Pinpoint the cell where the given text exists, returning its (x, y) midpoint coordinate. 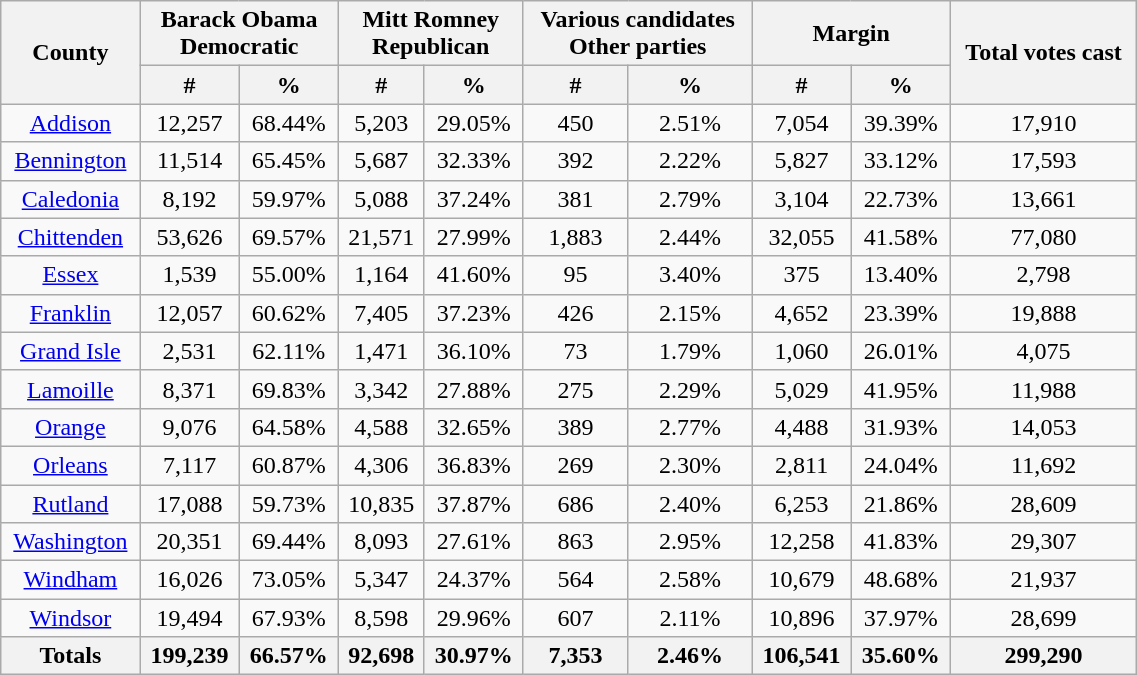
64.58% (288, 427)
375 (802, 275)
8,093 (381, 542)
12,257 (190, 123)
37.97% (900, 618)
2,798 (1044, 275)
73 (576, 351)
48.68% (900, 580)
41.58% (900, 237)
199,239 (190, 656)
59.97% (288, 199)
41.60% (474, 275)
Addison (70, 123)
Franklin (70, 313)
Essex (70, 275)
10,896 (802, 618)
92,698 (381, 656)
19,494 (190, 618)
5,827 (802, 161)
12,258 (802, 542)
21.86% (900, 503)
607 (576, 618)
2.95% (690, 542)
28,699 (1044, 618)
8,598 (381, 618)
37.24% (474, 199)
41.95% (900, 389)
564 (576, 580)
2,811 (802, 465)
Washington (70, 542)
3,342 (381, 389)
5,347 (381, 580)
4,588 (381, 427)
95 (576, 275)
426 (576, 313)
21,937 (1044, 580)
8,371 (190, 389)
32,055 (802, 237)
59.73% (288, 503)
31.93% (900, 427)
36.10% (474, 351)
2.40% (690, 503)
37.87% (474, 503)
2,531 (190, 351)
10,835 (381, 503)
69.83% (288, 389)
37.23% (474, 313)
11,514 (190, 161)
68.44% (288, 123)
3,104 (802, 199)
Margin (851, 34)
30.97% (474, 656)
2.77% (690, 427)
2.15% (690, 313)
Total votes cast (1044, 52)
73.05% (288, 580)
55.00% (288, 275)
Orange (70, 427)
2.51% (690, 123)
26.01% (900, 351)
23.39% (900, 313)
41.83% (900, 542)
Windham (70, 580)
7,353 (576, 656)
299,290 (1044, 656)
17,593 (1044, 161)
17,088 (190, 503)
60.87% (288, 465)
1,883 (576, 237)
7,405 (381, 313)
1.79% (690, 351)
20,351 (190, 542)
686 (576, 503)
863 (576, 542)
4,652 (802, 313)
5,687 (381, 161)
Mitt RomneyRepublican (430, 34)
29,307 (1044, 542)
4,488 (802, 427)
29.96% (474, 618)
269 (576, 465)
392 (576, 161)
389 (576, 427)
275 (576, 389)
Caledonia (70, 199)
1,471 (381, 351)
33.12% (900, 161)
2.11% (690, 618)
32.33% (474, 161)
2.58% (690, 580)
36.83% (474, 465)
28,609 (1044, 503)
17,910 (1044, 123)
13.40% (900, 275)
Various candidatesOther parties (638, 34)
Totals (70, 656)
5,088 (381, 199)
5,203 (381, 123)
1,060 (802, 351)
4,306 (381, 465)
Rutland (70, 503)
22.73% (900, 199)
16,026 (190, 580)
65.45% (288, 161)
2.46% (690, 656)
69.44% (288, 542)
1,539 (190, 275)
106,541 (802, 656)
Chittenden (70, 237)
24.04% (900, 465)
Windsor (70, 618)
County (70, 52)
27.99% (474, 237)
13,661 (1044, 199)
Bennington (70, 161)
3.40% (690, 275)
11,988 (1044, 389)
77,080 (1044, 237)
9,076 (190, 427)
Orleans (70, 465)
8,192 (190, 199)
7,054 (802, 123)
6,253 (802, 503)
11,692 (1044, 465)
19,888 (1044, 313)
24.37% (474, 580)
39.39% (900, 123)
27.61% (474, 542)
60.62% (288, 313)
12,057 (190, 313)
67.93% (288, 618)
29.05% (474, 123)
32.65% (474, 427)
381 (576, 199)
62.11% (288, 351)
69.57% (288, 237)
2.44% (690, 237)
2.29% (690, 389)
53,626 (190, 237)
10,679 (802, 580)
Barack ObamaDemocratic (239, 34)
2.30% (690, 465)
2.22% (690, 161)
5,029 (802, 389)
66.57% (288, 656)
35.60% (900, 656)
2.79% (690, 199)
4,075 (1044, 351)
21,571 (381, 237)
7,117 (190, 465)
14,053 (1044, 427)
1,164 (381, 275)
450 (576, 123)
27.88% (474, 389)
Lamoille (70, 389)
Grand Isle (70, 351)
